Return (X, Y) of the center of cell containing provided text 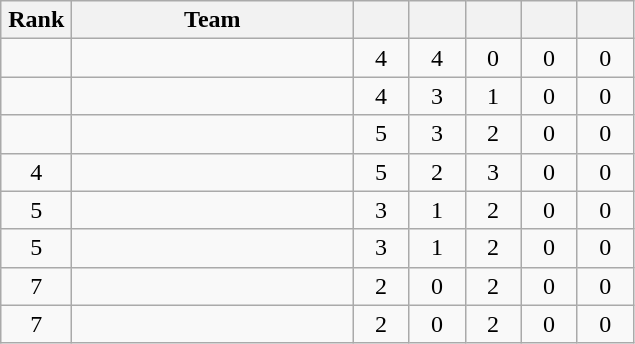
Team (212, 20)
Rank (36, 20)
